Return the (X, Y) coordinate for the center point of the cell that contains the specified text.  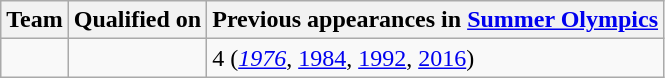
Previous appearances in Summer Olympics (436, 20)
4 (1976, 1984, 1992, 2016) (436, 58)
Qualified on (137, 20)
Team (35, 20)
